Locate the cell with the specified text and output its [x, y] center coordinate. 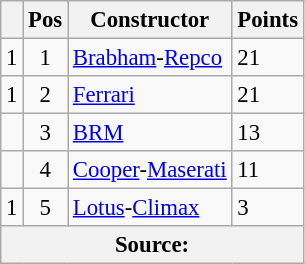
Cooper-Maserati [150, 170]
Constructor [150, 20]
BRM [150, 133]
Source: [152, 245]
4 [46, 170]
Points [268, 20]
5 [46, 208]
11 [268, 170]
2 [46, 95]
Pos [46, 20]
Lotus-Climax [150, 208]
13 [268, 133]
Brabham-Repco [150, 58]
Ferrari [150, 95]
